Capture the cell that displays the provided text and extract its (x, y) central coordinate. 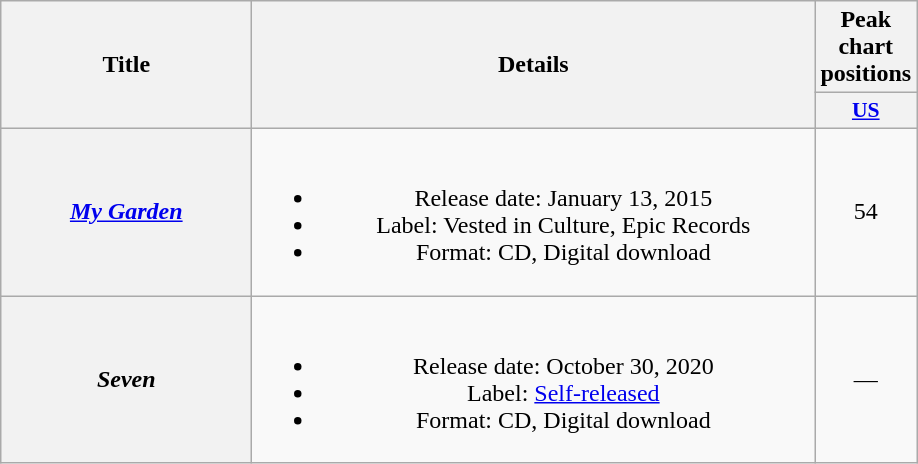
— (866, 380)
Details (534, 65)
Title (126, 65)
My Garden (126, 212)
54 (866, 212)
Release date: January 13, 2015Label: Vested in Culture, Epic RecordsFormat: CD, Digital download (534, 212)
Seven (126, 380)
Peak chart positions (866, 47)
Release date: October 30, 2020Label: Self-releasedFormat: CD, Digital download (534, 380)
US (866, 111)
